Pinpoint the cell where the given text exists, returning its [x, y] midpoint coordinate. 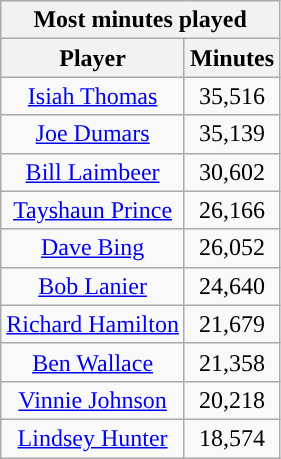
Tayshaun Prince [93, 210]
26,166 [232, 210]
35,516 [232, 96]
Ben Wallace [93, 362]
Bob Lanier [93, 286]
Joe Dumars [93, 134]
Richard Hamilton [93, 324]
Most minutes played [140, 20]
20,218 [232, 400]
21,358 [232, 362]
18,574 [232, 438]
30,602 [232, 172]
Isiah Thomas [93, 96]
21,679 [232, 324]
35,139 [232, 134]
Player [93, 58]
Minutes [232, 58]
Dave Bing [93, 248]
24,640 [232, 286]
Bill Laimbeer [93, 172]
Lindsey Hunter [93, 438]
26,052 [232, 248]
Vinnie Johnson [93, 400]
